Determine the (x, y) coordinate at the center of the cell enclosing the given text.  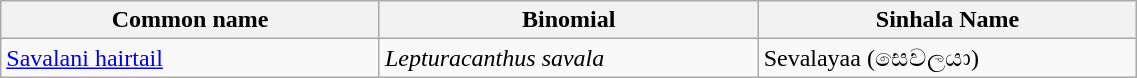
Lepturacanthus savala (568, 58)
Binomial (568, 20)
Savalani hairtail (190, 58)
Sinhala Name (948, 20)
Common name (190, 20)
Sevalayaa (සෙවලයා) (948, 58)
